Pinpoint the cell where the given text exists, returning its (X, Y) midpoint coordinate. 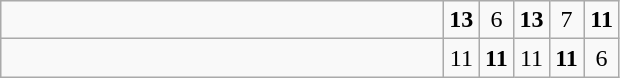
7 (566, 20)
